Find where the given text appears and provide that cell's center as [X, Y] coordinate. 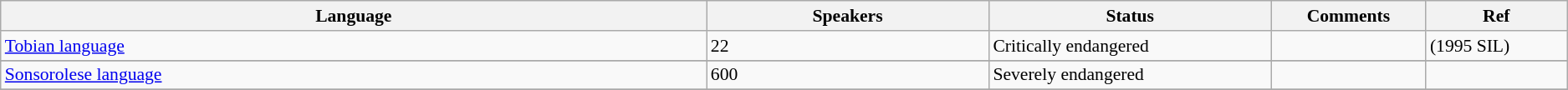
Sonsorolese language [354, 75]
22 [848, 46]
Ref [1497, 16]
Severely endangered [1130, 75]
Comments [1348, 16]
Status [1130, 16]
Speakers [848, 16]
Tobian language [354, 46]
Language [354, 16]
600 [848, 75]
Critically endangered [1130, 46]
(1995 SIL) [1497, 46]
